Detect which cell encompasses the target text, then output its [X, Y] center coordinate. 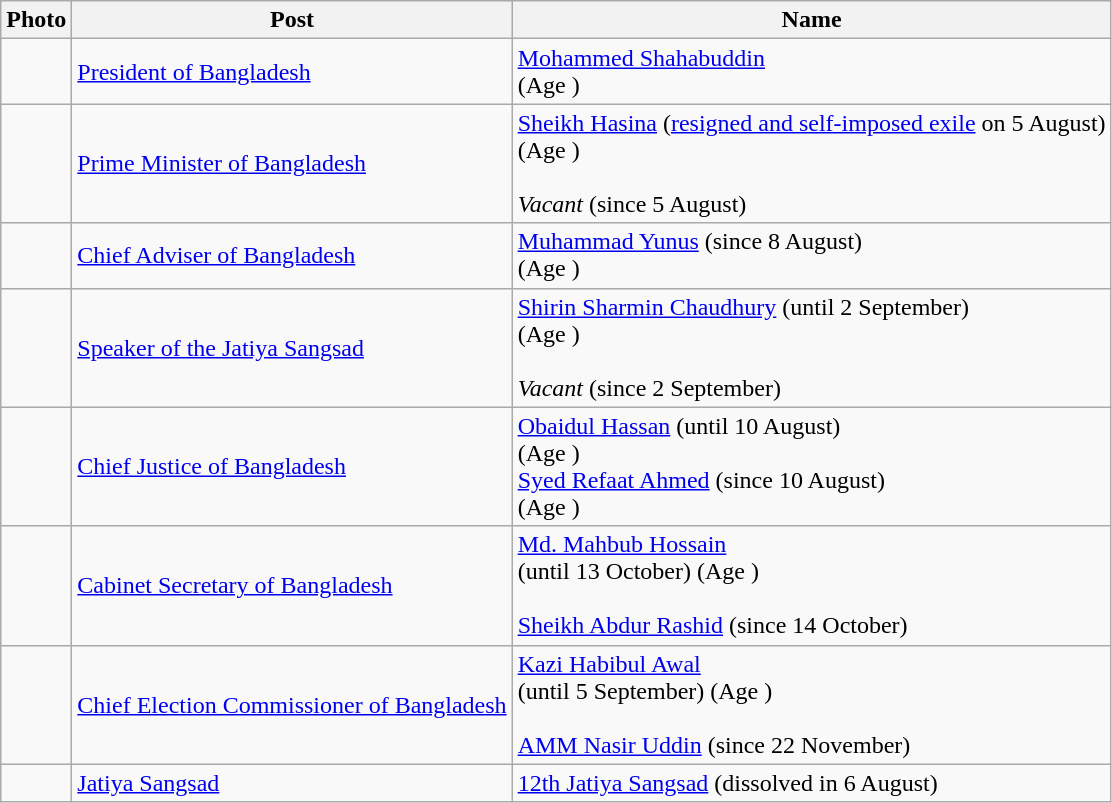
Post [292, 20]
Speaker of the Jatiya Sangsad [292, 348]
Chief Justice of Bangladesh [292, 466]
President of Bangladesh [292, 72]
Mohammed Shahabuddin(Age ) [812, 72]
Sheikh Hasina (resigned and self-imposed exile on 5 August)(Age )Vacant (since 5 August) [812, 164]
Cabinet Secretary of Bangladesh [292, 586]
Obaidul Hassan (until 10 August)(Age )Syed Refaat Ahmed (since 10 August)(Age ) [812, 466]
Name [812, 20]
Md. Mahbub Hossain(until 13 October) (Age )Sheikh Abdur Rashid (since 14 October) [812, 586]
12th Jatiya Sangsad (dissolved in 6 August) [812, 783]
Jatiya Sangsad [292, 783]
Kazi Habibul Awal(until 5 September) (Age )AMM Nasir Uddin (since 22 November) [812, 704]
Prime Minister of Bangladesh [292, 164]
Muhammad Yunus (since 8 August)(Age ) [812, 256]
Chief Election Commissioner of Bangladesh [292, 704]
Chief Adviser of Bangladesh [292, 256]
Photo [36, 20]
Shirin Sharmin Chaudhury (until 2 September)(Age )Vacant (since 2 September) [812, 348]
